Provide the (X, Y) coordinate of the cell's center where the given text is located.  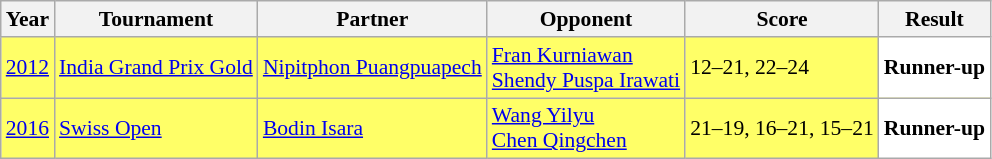
2012 (28, 68)
Result (934, 19)
Opponent (586, 19)
Bodin Isara (372, 128)
India Grand Prix Gold (156, 68)
Partner (372, 19)
Score (782, 19)
Tournament (156, 19)
Swiss Open (156, 128)
12–21, 22–24 (782, 68)
Year (28, 19)
21–19, 16–21, 15–21 (782, 128)
Nipitphon Puangpuapech (372, 68)
Wang Yilyu Chen Qingchen (586, 128)
2016 (28, 128)
Fran Kurniawan Shendy Puspa Irawati (586, 68)
